For the text-containing cell, return its midpoint in [X, Y] coordinate format. 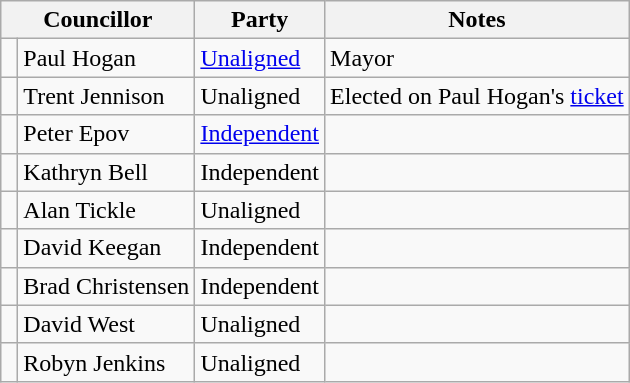
Councillor [98, 20]
Alan Tickle [106, 210]
Trent Jennison [106, 96]
Notes [478, 20]
Robyn Jenkins [106, 362]
Paul Hogan [106, 58]
David Keegan [106, 248]
Party [260, 20]
David West [106, 324]
Peter Epov [106, 134]
Brad Christensen [106, 286]
Elected on Paul Hogan's ticket [478, 96]
Kathryn Bell [106, 172]
Mayor [478, 58]
